Scan for the cell matching the given text and deliver its [x, y] coordinate at center. 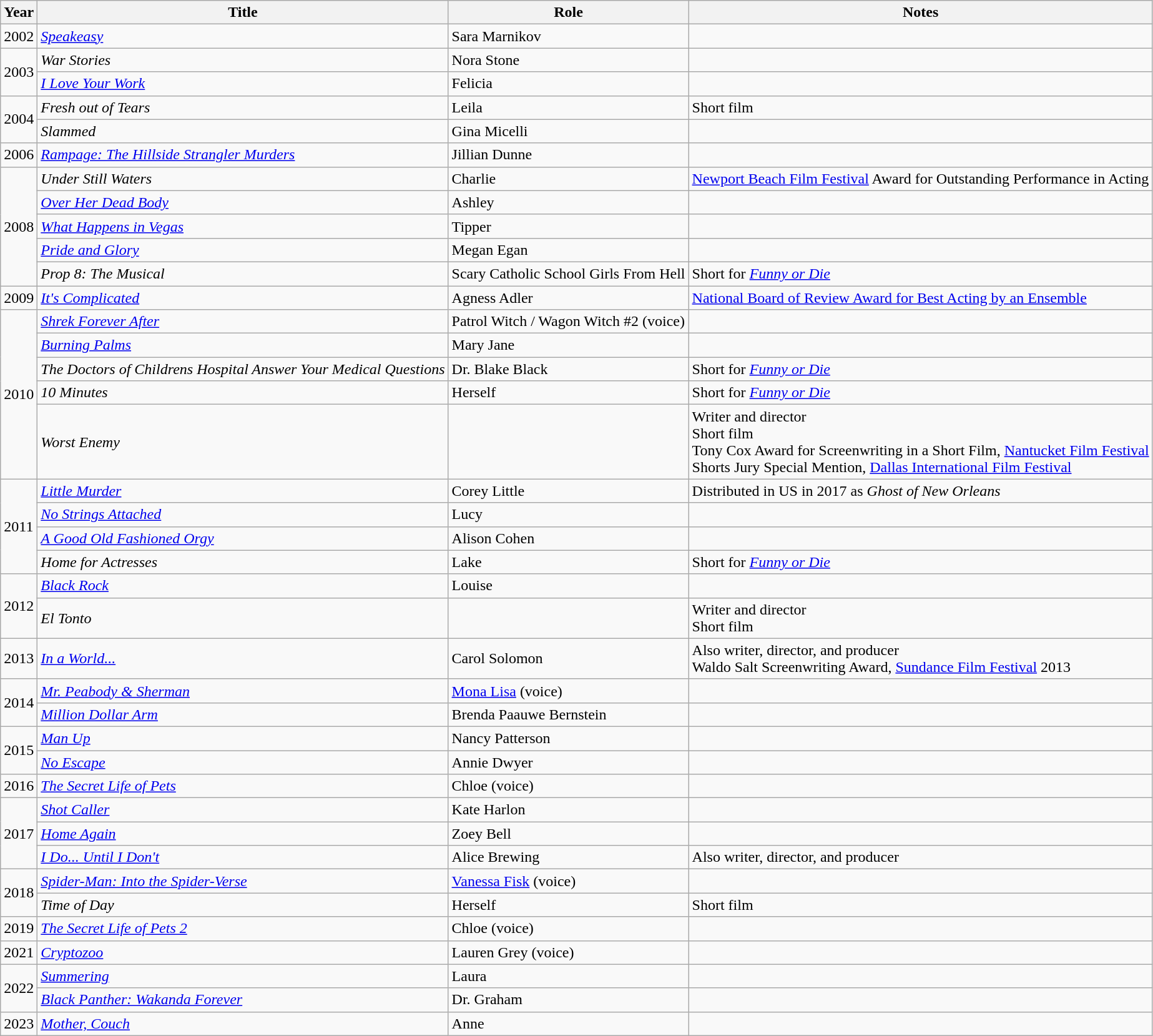
2012 [19, 606]
Notes [920, 12]
Brenda Paauwe Bernstein [568, 714]
Black Panther: Wakanda Forever [243, 1000]
Title [243, 12]
What Happens in Vegas [243, 226]
2021 [19, 952]
It's Complicated [243, 298]
Year [19, 12]
2006 [19, 155]
2017 [19, 834]
2023 [19, 1024]
Lucy [568, 515]
Lake [568, 562]
I Love Your Work [243, 84]
Dr. Graham [568, 1000]
Slammed [243, 131]
The Secret Life of Pets 2 [243, 929]
2009 [19, 298]
Tipper [568, 226]
Scary Catholic School Girls From Hell [568, 274]
Gina Micelli [568, 131]
Alison Cohen [568, 538]
Alice Brewing [568, 857]
Patrol Witch / Wagon Witch #2 (voice) [568, 322]
Black Rock [243, 586]
Mr. Peabody & Sherman [243, 691]
2014 [19, 703]
A Good Old Fashioned Orgy [243, 538]
Million Dollar Arm [243, 714]
Jillian Dunne [568, 155]
Anne [568, 1024]
Nora Stone [568, 60]
Time of Day [243, 905]
2016 [19, 786]
Ashley [568, 202]
Prop 8: The Musical [243, 274]
Newport Beach Film Festival Award for Outstanding Performance in Acting [920, 179]
Burning Palms [243, 345]
Laura [568, 976]
National Board of Review Award for Best Acting by an Ensemble [920, 298]
2003 [19, 72]
Kate Harlon [568, 810]
2015 [19, 750]
Under Still Waters [243, 179]
Summering [243, 976]
2004 [19, 119]
Vanessa Fisk (voice) [568, 881]
Megan Egan [568, 250]
2013 [19, 658]
2022 [19, 988]
El Tonto [243, 618]
Lauren Grey (voice) [568, 952]
Carol Solomon [568, 658]
2011 [19, 526]
No Escape [243, 762]
Felicia [568, 84]
Annie Dwyer [568, 762]
Spider-Man: Into the Spider-Verse [243, 881]
In a World... [243, 658]
I Do... Until I Don't [243, 857]
Man Up [243, 738]
Speakeasy [243, 36]
Fresh out of Tears [243, 107]
2008 [19, 226]
2019 [19, 929]
Pride and Glory [243, 250]
Cryptozoo [243, 952]
2018 [19, 893]
Mona Lisa (voice) [568, 691]
Shot Caller [243, 810]
Corey Little [568, 491]
2010 [19, 395]
War Stories [243, 60]
Zoey Bell [568, 834]
Rampage: The Hillside Strangler Murders [243, 155]
No Strings Attached [243, 515]
The Secret Life of Pets [243, 786]
Also writer, director, and producerWaldo Salt Screenwriting Award, Sundance Film Festival 2013 [920, 658]
Role [568, 12]
Little Murder [243, 491]
Over Her Dead Body [243, 202]
Leila [568, 107]
Agness Adler [568, 298]
The Doctors of Childrens Hospital Answer Your Medical Questions [243, 369]
Worst Enemy [243, 442]
Louise [568, 586]
Charlie [568, 179]
Dr. Blake Black [568, 369]
10 Minutes [243, 393]
Mary Jane [568, 345]
Home Again [243, 834]
Writer and directorShort film [920, 618]
Mother, Couch [243, 1024]
Nancy Patterson [568, 738]
Also writer, director, and producer [920, 857]
Distributed in US in 2017 as Ghost of New Orleans [920, 491]
Sara Marnikov [568, 36]
Shrek Forever After [243, 322]
Home for Actresses [243, 562]
2002 [19, 36]
